Determine the (x, y) coordinate at the center of the cell enclosing the given text.  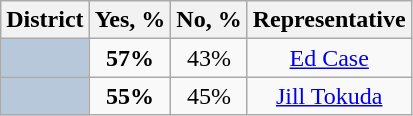
Representative (329, 20)
District (45, 20)
Yes, % (130, 20)
45% (209, 96)
55% (130, 96)
Jill Tokuda (329, 96)
No, % (209, 20)
57% (130, 58)
43% (209, 58)
Ed Case (329, 58)
